Detect which cell encompasses the target text, then output its [X, Y] center coordinate. 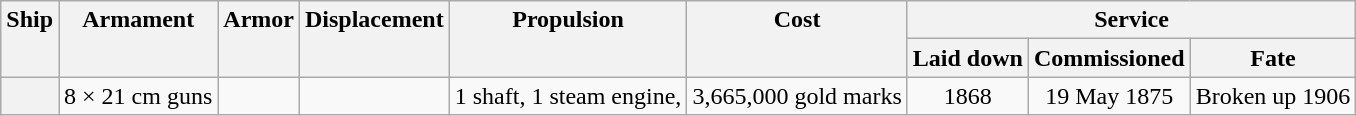
Ship [30, 39]
Armament [138, 39]
Fate [1273, 58]
1868 [968, 96]
Cost [797, 39]
Commissioned [1109, 58]
3,665,000 gold marks [797, 96]
Broken up 1906 [1273, 96]
Displacement [374, 39]
Service [1132, 20]
Propulsion [568, 39]
8 × 21 cm guns [138, 96]
1 shaft, 1 steam engine, [568, 96]
Armor [259, 39]
Laid down [968, 58]
19 May 1875 [1109, 96]
